Identify which cell holds the provided text, then report its [X, Y] central coordinate. 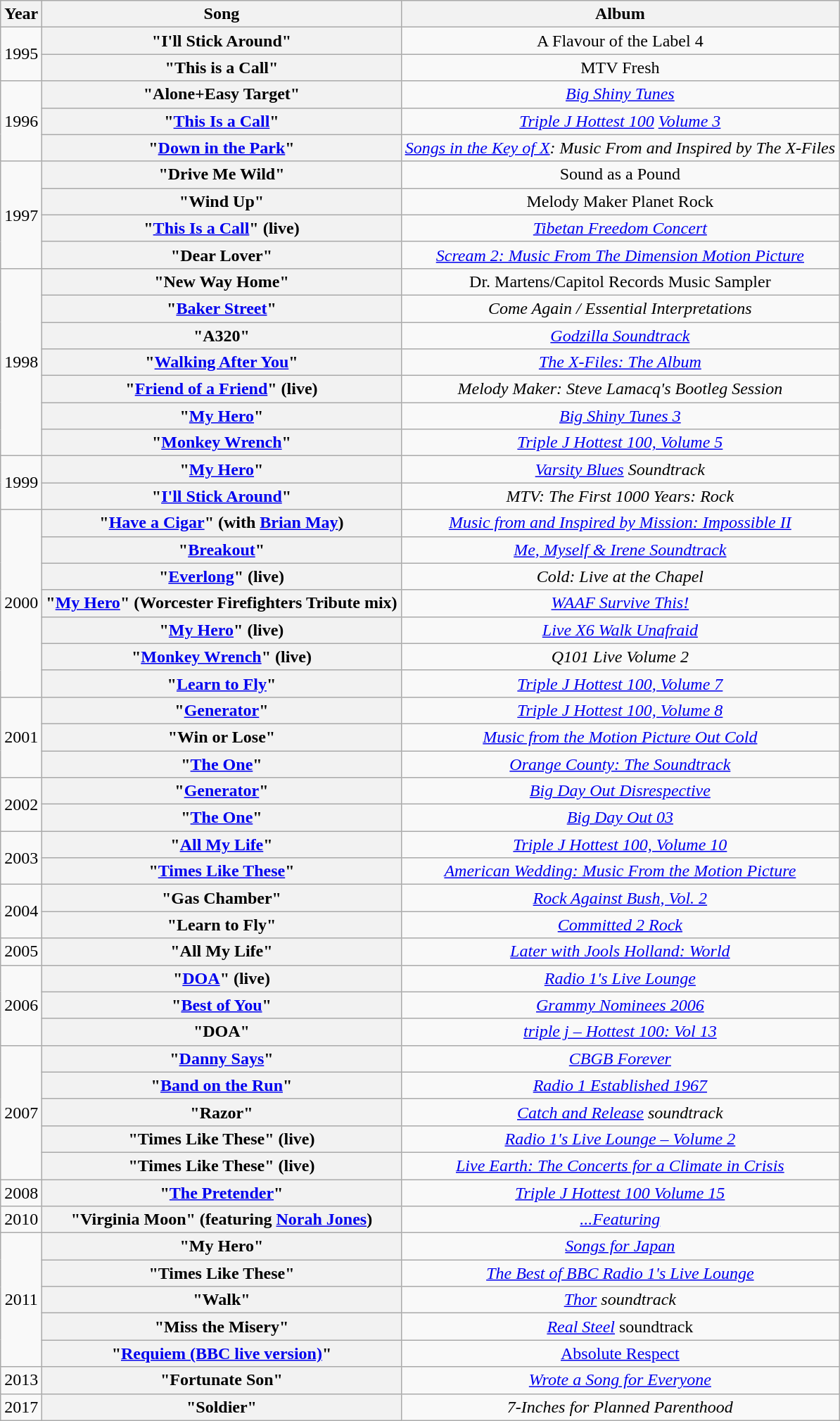
"Everlong" (live) [222, 576]
"Monkey Wrench" [222, 443]
"Win or Lose" [222, 737]
2000 [21, 603]
Radio 1's Live Lounge – Volume 2 [621, 1139]
"Walk" [222, 1300]
CBGB Forever [621, 1059]
2001 [21, 737]
Triple J Hottest 100, Volume 5 [621, 443]
Triple J Hottest 100, Volume 10 [621, 845]
Real Steel soundtrack [621, 1327]
Triple J Hottest 100, Volume 8 [621, 710]
Godzilla Soundtrack [621, 336]
Catch and Release soundtrack [621, 1112]
Big Shiny Tunes [621, 94]
Later with Jools Holland: World [621, 952]
2011 [21, 1300]
...Featuring [621, 1220]
Music from and Inspired by Mission: Impossible II [621, 523]
Radio 1 Established 1967 [621, 1085]
Tibetan Freedom Concert [621, 228]
"Friend of a Friend" (live) [222, 389]
Triple J Hottest 100 Volume 3 [621, 121]
"Soldier" [222, 1407]
The Best of BBC Radio 1's Live Lounge [621, 1273]
The X-Files: The Album [621, 362]
"Razor" [222, 1112]
American Wedding: Music From the Motion Picture [621, 871]
Triple J Hottest 100, Volume 7 [621, 683]
"Gas Chamber" [222, 898]
Songs in the Key of X: Music From and Inspired by The X-Files [621, 148]
Melody Maker: Steve Lamacq's Bootleg Session [621, 389]
Orange County: The Soundtrack [621, 764]
1995 [21, 54]
"New Way Home" [222, 282]
"Best of You" [222, 1005]
"This Is a Call" [222, 121]
2004 [21, 911]
A Flavour of the Label 4 [621, 41]
"The Pretender" [222, 1193]
Dr. Martens/Capitol Records Music Sampler [621, 282]
Cold: Live at the Chapel [621, 576]
Songs for Japan [621, 1246]
"DOA" (live) [222, 978]
2013 [21, 1380]
"Baker Street" [222, 308]
Song [222, 14]
"A320" [222, 336]
"Breakout" [222, 550]
triple j – Hottest 100: Vol 13 [621, 1032]
"Requiem (BBC live version)" [222, 1353]
2002 [21, 804]
Committed 2 Rock [621, 925]
1996 [21, 121]
"Have a Cigar" (with Brian May) [222, 523]
"Alone+Easy Target" [222, 94]
Me, Myself & Irene Soundtrack [621, 550]
2008 [21, 1193]
"This Is a Call" (live) [222, 228]
2006 [21, 1005]
1997 [21, 215]
Varsity Blues Soundtrack [621, 469]
2003 [21, 858]
MTV Fresh [621, 68]
2017 [21, 1407]
Live Earth: The Concerts for a Climate in Crisis [621, 1166]
7-Inches for Planned Parenthood [621, 1407]
Year [21, 14]
"Danny Says" [222, 1059]
Thor soundtrack [621, 1300]
"Down in the Park" [222, 148]
MTV: The First 1000 Years: Rock [621, 496]
"Dear Lover" [222, 255]
Come Again / Essential Interpretations [621, 308]
Wrote a Song for Everyone [621, 1380]
Scream 2: Music From The Dimension Motion Picture [621, 255]
Sound as a Pound [621, 175]
"This is a Call" [222, 68]
2005 [21, 952]
"DOA" [222, 1032]
"Wind Up" [222, 201]
"Walking After You" [222, 362]
Grammy Nominees 2006 [621, 1005]
Big Day Out 03 [621, 818]
Big Shiny Tunes 3 [621, 416]
Q101 Live Volume 2 [621, 657]
"Fortunate Son" [222, 1380]
"Band on the Run" [222, 1085]
Radio 1's Live Lounge [621, 978]
2010 [21, 1220]
Album [621, 14]
Melody Maker Planet Rock [621, 201]
Rock Against Bush, Vol. 2 [621, 898]
Big Day Out Disrespective [621, 791]
"My Hero" (live) [222, 630]
Triple J Hottest 100 Volume 15 [621, 1193]
WAAF Survive This! [621, 603]
Live X6 Walk Unafraid [621, 630]
"My Hero" (Worcester Firefighters Tribute mix) [222, 603]
2007 [21, 1112]
Absolute Respect [621, 1353]
1998 [21, 362]
"Drive Me Wild" [222, 175]
"Miss the Misery" [222, 1327]
"Virginia Moon" (featuring Norah Jones) [222, 1220]
1999 [21, 483]
Music from the Motion Picture Out Cold [621, 737]
"Monkey Wrench" (live) [222, 657]
